From the cell containing the given text, extract its center point as (x, y) coordinate. 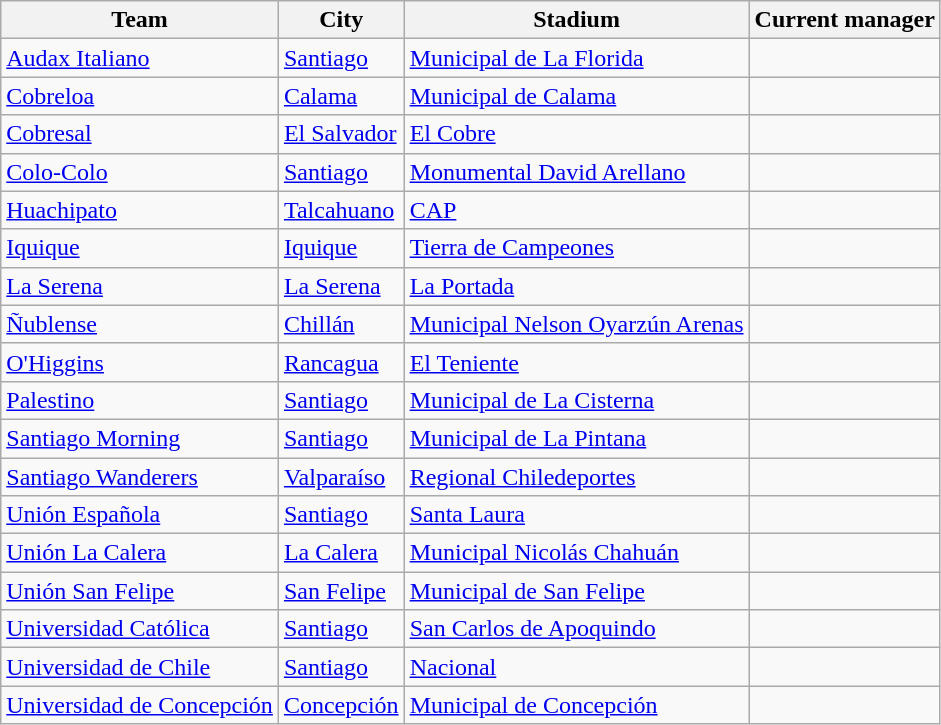
Calama (341, 96)
La Portada (576, 286)
Cobreloa (140, 96)
Palestino (140, 400)
Unión San Felipe (140, 591)
Municipal de San Felipe (576, 591)
Santa Laura (576, 515)
Municipal de La Florida (576, 58)
El Cobre (576, 134)
Municipal Nelson Oyarzún Arenas (576, 324)
Cobresal (140, 134)
Santiago Morning (140, 438)
Chillán (341, 324)
Universidad Católica (140, 629)
Concepción (341, 705)
Current manager (844, 20)
El Salvador (341, 134)
CAP (576, 210)
Santiago Wanderers (140, 477)
Colo-Colo (140, 172)
Talcahuano (341, 210)
Monumental David Arellano (576, 172)
Team (140, 20)
Municipal de Concepción (576, 705)
Audax Italiano (140, 58)
Unión Española (140, 515)
Tierra de Campeones (576, 248)
O'Higgins (140, 362)
Stadium (576, 20)
Municipal de La Pintana (576, 438)
San Felipe (341, 591)
Universidad de Chile (140, 667)
Municipal de Calama (576, 96)
Municipal Nicolás Chahuán (576, 553)
Regional Chiledeportes (576, 477)
Nacional (576, 667)
La Calera (341, 553)
Rancagua (341, 362)
Universidad de Concepción (140, 705)
San Carlos de Apoquindo (576, 629)
Huachipato (140, 210)
Ñublense (140, 324)
Municipal de La Cisterna (576, 400)
City (341, 20)
Unión La Calera (140, 553)
El Teniente (576, 362)
Valparaíso (341, 477)
